Determine the [X, Y] coordinate at the center of the cell enclosing the given text.  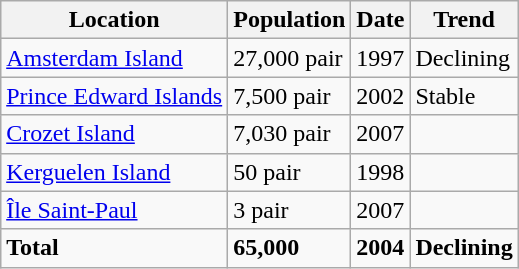
50 pair [290, 172]
Île Saint-Paul [114, 210]
Location [114, 20]
3 pair [290, 210]
2002 [380, 96]
7,030 pair [290, 134]
Trend [464, 20]
Kerguelen Island [114, 172]
Total [114, 248]
Stable [464, 96]
1998 [380, 172]
Population [290, 20]
1997 [380, 58]
Crozet Island [114, 134]
Date [380, 20]
Amsterdam Island [114, 58]
65,000 [290, 248]
Prince Edward Islands [114, 96]
2004 [380, 248]
27,000 pair [290, 58]
7,500 pair [290, 96]
